Scan for the cell matching the given text and deliver its (X, Y) coordinate at center. 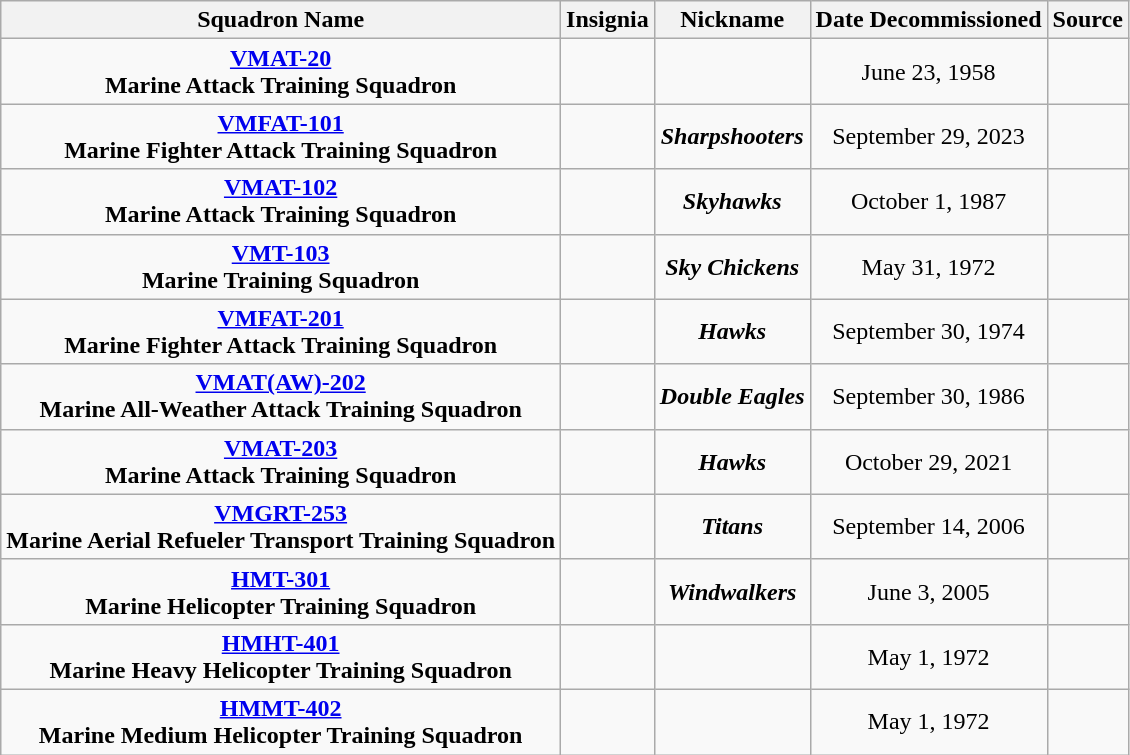
HMT-301Marine Helicopter Training Squadron (281, 592)
VMFAT-201Marine Fighter Attack Training Squadron (281, 332)
Double Eagles (732, 396)
VMT-103Marine Training Squadron (281, 266)
September 30, 1986 (928, 396)
VMGRT-253Marine Aerial Refueler Transport Training Squadron (281, 526)
HMMT-402Marine Medium Helicopter Training Squadron (281, 722)
Nickname (732, 20)
October 29, 2021 (928, 462)
June 23, 1958 (928, 72)
September 30, 1974 (928, 332)
Windwalkers (732, 592)
Sharpshooters (732, 136)
Source (1088, 20)
VMAT-203Marine Attack Training Squadron (281, 462)
Sky Chickens (732, 266)
Titans (732, 526)
May 31, 1972 (928, 266)
VMAT(AW)-202Marine All-Weather Attack Training Squadron (281, 396)
October 1, 1987 (928, 202)
Date Decommissioned (928, 20)
VMAT-20Marine Attack Training Squadron (281, 72)
September 14, 2006 (928, 526)
September 29, 2023 (928, 136)
HMHT-401Marine Heavy Helicopter Training Squadron (281, 656)
Insignia (608, 20)
Squadron Name (281, 20)
VMFAT-101Marine Fighter Attack Training Squadron (281, 136)
June 3, 2005 (928, 592)
VMAT-102Marine Attack Training Squadron (281, 202)
Skyhawks (732, 202)
